Find where the given text appears and provide that cell's center as (x, y) coordinate. 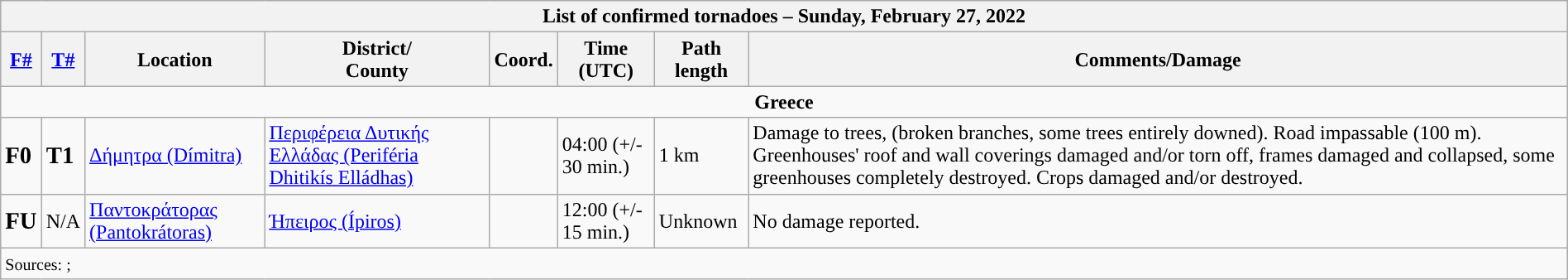
FU (22, 220)
12:00 (+/- 15 min.) (605, 220)
Ήπειρος (Ípiros) (377, 220)
F# (22, 60)
Περιφέρεια Δυτικής Ελλάδας (Periféria Dhitikís Elládhas) (377, 156)
Path length (701, 60)
List of confirmed tornadoes – Sunday, February 27, 2022 (784, 17)
Greece (784, 102)
No damage reported. (1158, 220)
T# (63, 60)
District/County (377, 60)
Δήμητρα (Dímitra) (175, 156)
Location (175, 60)
Sources: ; (784, 263)
Παντοκράτορας (Pantokrátoras) (175, 220)
1 km (701, 156)
04:00 (+/- 30 min.) (605, 156)
F0 (22, 156)
Coord. (523, 60)
Time (UTC) (605, 60)
Comments/Damage (1158, 60)
N/A (63, 220)
T1 (63, 156)
Unknown (701, 220)
